Identify which cell holds the provided text, then report its (x, y) central coordinate. 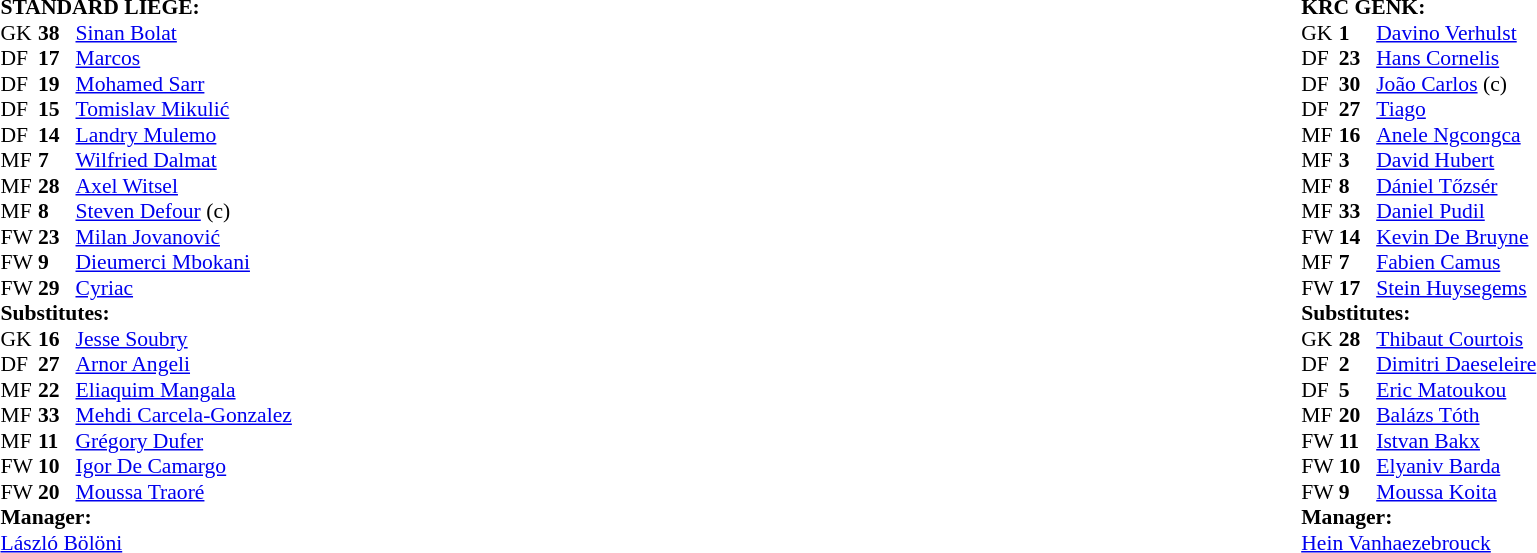
Stein Huysegems (1456, 288)
Moussa Traoré (184, 492)
Marcos (184, 59)
2 (1358, 365)
Dieumerci Mbokani (184, 263)
Wilfried Dalmat (184, 161)
Fabien Camus (1456, 263)
22 (57, 390)
Cyriac (184, 288)
Sinan Bolat (184, 33)
3 (1358, 161)
Elyaniv Barda (1456, 467)
29 (57, 288)
Eric Matoukou (1456, 390)
David Hubert (1456, 161)
João Carlos (c) (1456, 84)
Jesse Soubry (184, 339)
Balázs Tóth (1456, 415)
Tomislav Mikulić (184, 109)
Grégory Dufer (184, 441)
Arnor Angeli (184, 365)
Thibaut Courtois (1456, 339)
Milan Jovanović (184, 237)
1 (1358, 33)
Moussa Koita (1456, 492)
Mohamed Sarr (184, 84)
Landry Mulemo (184, 135)
Axel Witsel (184, 186)
30 (1358, 84)
Hans Cornelis (1456, 59)
5 (1358, 390)
Anele Ngcongca (1456, 135)
19 (57, 84)
Kevin De Bruyne (1456, 237)
Daniel Pudil (1456, 211)
Eliaquim Mangala (184, 390)
15 (57, 109)
Davino Verhulst (1456, 33)
Steven Defour (c) (184, 211)
Dimitri Daeseleire (1456, 365)
Igor De Camargo (184, 467)
Tiago (1456, 109)
38 (57, 33)
Istvan Bakx (1456, 441)
Mehdi Carcela-Gonzalez (184, 415)
Dániel Tőzsér (1456, 186)
